Identify which cell holds the provided text, then report its [X, Y] central coordinate. 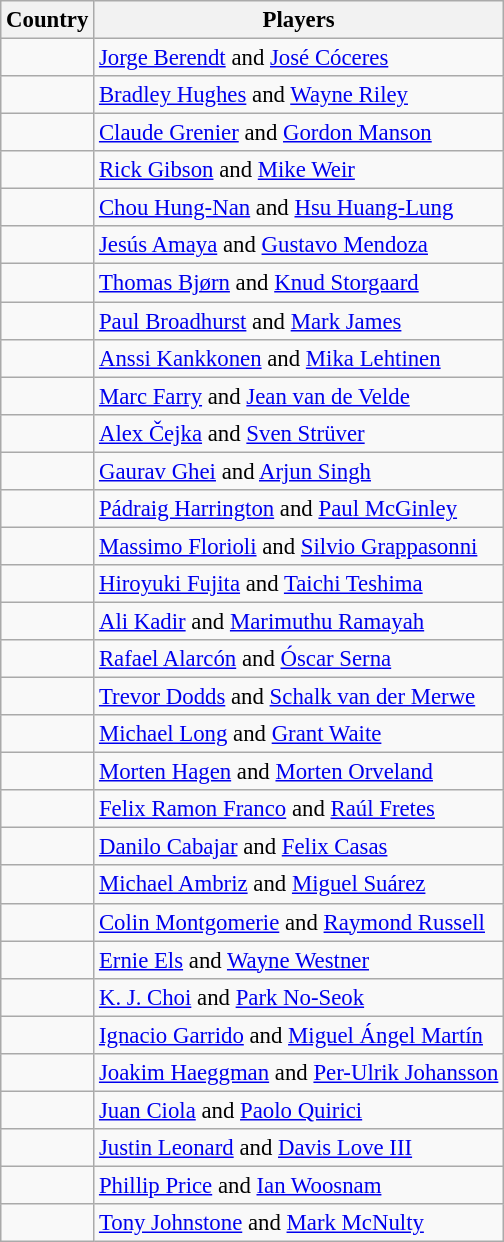
Thomas Bjørn and Knud Storgaard [299, 283]
Joakim Haeggman and Per-Ulrik Johansson [299, 1073]
Claude Grenier and Gordon Manson [299, 133]
Michael Long and Grant Waite [299, 734]
Phillip Price and Ian Woosnam [299, 1185]
K. J. Choi and Park No-Seok [299, 997]
Trevor Dodds and Schalk van der Merwe [299, 697]
Ignacio Garrido and Miguel Ángel Martín [299, 1035]
Tony Johnstone and Mark McNulty [299, 1223]
Bradley Hughes and Wayne Riley [299, 95]
Hiroyuki Fujita and Taichi Teshima [299, 584]
Colin Montgomerie and Raymond Russell [299, 922]
Country [48, 20]
Jesús Amaya and Gustavo Mendoza [299, 245]
Gaurav Ghei and Arjun Singh [299, 471]
Juan Ciola and Paolo Quirici [299, 1110]
Jorge Berendt and José Cóceres [299, 58]
Chou Hung-Nan and Hsu Huang-Lung [299, 208]
Alex Čejka and Sven Strüver [299, 433]
Danilo Cabajar and Felix Casas [299, 847]
Justin Leonard and Davis Love III [299, 1148]
Marc Farry and Jean van de Velde [299, 396]
Felix Ramon Franco and Raúl Fretes [299, 809]
Morten Hagen and Morten Orveland [299, 772]
Rick Gibson and Mike Weir [299, 170]
Pádraig Harrington and Paul McGinley [299, 509]
Massimo Florioli and Silvio Grappasonni [299, 546]
Players [299, 20]
Ali Kadir and Marimuthu Ramayah [299, 621]
Anssi Kankkonen and Mika Lehtinen [299, 358]
Rafael Alarcón and Óscar Serna [299, 659]
Paul Broadhurst and Mark James [299, 321]
Michael Ambriz and Miguel Suárez [299, 885]
Ernie Els and Wayne Westner [299, 960]
